Determine the (X, Y) coordinate at the center of the cell enclosing the given text.  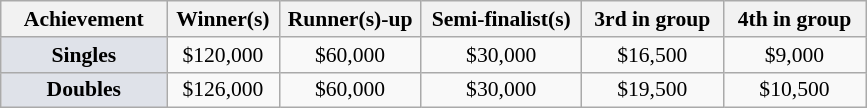
$126,000 (223, 90)
3rd in group (652, 19)
Doubles (84, 90)
$120,000 (223, 55)
$10,500 (794, 90)
Winner(s) (223, 19)
$16,500 (652, 55)
Singles (84, 55)
4th in group (794, 19)
$9,000 (794, 55)
Achievement (84, 19)
Semi-finalist(s) (501, 19)
$19,500 (652, 90)
Runner(s)-up (350, 19)
